Scan for the cell matching the given text and deliver its [X, Y] coordinate at center. 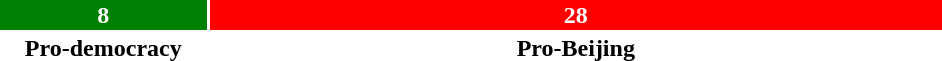
8 [104, 15]
28 [576, 15]
